Pinpoint the cell where the given text exists, returning its [X, Y] midpoint coordinate. 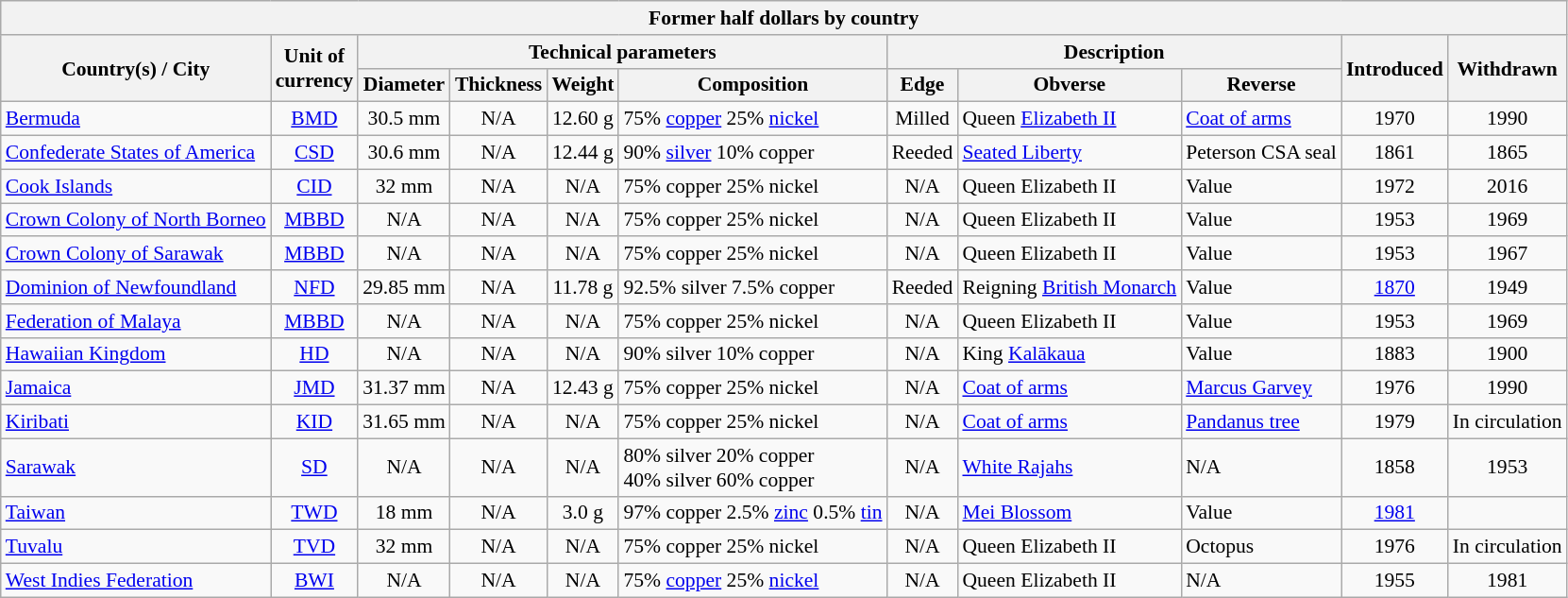
1949 [1508, 287]
Milled [923, 119]
1861 [1395, 153]
30.6 mm [404, 153]
30.5 mm [404, 119]
1972 [1395, 186]
Tuvalu [136, 547]
Unit of currency [314, 68]
Thickness [498, 85]
1900 [1508, 354]
1858 [1395, 467]
Obverse [1069, 85]
31.37 mm [404, 388]
Confederate States of America [136, 153]
KID [314, 422]
West Indies Federation [136, 581]
Sarawak [136, 467]
TVD [314, 547]
29.85 mm [404, 287]
Seated Liberty [1069, 153]
CID [314, 186]
TWD [314, 513]
Introduced [1395, 68]
NFD [314, 287]
Octopus [1261, 547]
1883 [1395, 354]
97% copper 2.5% zinc 0.5% tin [752, 513]
2016 [1508, 186]
Mei Blossom [1069, 513]
31.65 mm [404, 422]
Reverse [1261, 85]
Taiwan [136, 513]
1970 [1395, 119]
Composition [752, 85]
92.5% silver 7.5% copper [752, 287]
Withdrawn [1508, 68]
Crown Colony of North Borneo [136, 220]
Marcus Garvey [1261, 388]
1955 [1395, 581]
Pandanus tree [1261, 422]
Cook Islands [136, 186]
18 mm [404, 513]
Kiribati [136, 422]
1979 [1395, 422]
Reigning British Monarch [1069, 287]
BWI [314, 581]
Federation of Malaya [136, 321]
SD [314, 467]
Former half dollars by country [784, 18]
White Rajahs [1069, 467]
3.0 g [582, 513]
1865 [1508, 153]
Technical parameters [622, 52]
12.44 g [582, 153]
12.43 g [582, 388]
Weight [582, 85]
Crown Colony of Sarawak [136, 254]
Country(s) / City [136, 68]
80% silver 20% copper 40% silver 60% copper [752, 467]
Description [1114, 52]
King Kalākaua [1069, 354]
CSD [314, 153]
Jamaica [136, 388]
Peterson CSA seal [1261, 153]
1870 [1395, 287]
BMD [314, 119]
Edge [923, 85]
Diameter [404, 85]
Dominion of Newfoundland [136, 287]
12.60 g [582, 119]
1967 [1508, 254]
JMD [314, 388]
11.78 g [582, 287]
Bermuda [136, 119]
HD [314, 354]
Hawaiian Kingdom [136, 354]
